Provide the [x, y] coordinate of the cell's center where the given text is located.  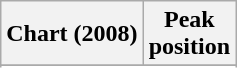
Chart (2008) [72, 34]
Peak position [189, 34]
